Pinpoint the cell where the given text exists, returning its (x, y) midpoint coordinate. 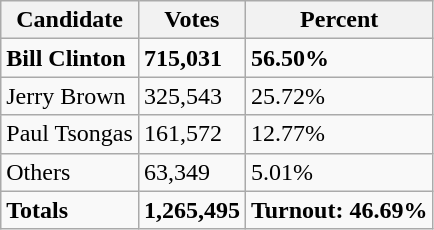
63,349 (192, 172)
Totals (70, 210)
Bill Clinton (70, 58)
325,543 (192, 96)
5.01% (339, 172)
Percent (339, 20)
Paul Tsongas (70, 134)
Candidate (70, 20)
715,031 (192, 58)
Others (70, 172)
Turnout: 46.69% (339, 210)
Votes (192, 20)
1,265,495 (192, 210)
Jerry Brown (70, 96)
56.50% (339, 58)
12.77% (339, 134)
161,572 (192, 134)
25.72% (339, 96)
